Pinpoint the cell where the given text exists, returning its (x, y) midpoint coordinate. 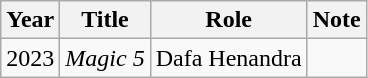
Note (336, 20)
Title (105, 20)
Year (30, 20)
Role (228, 20)
2023 (30, 58)
Magic 5 (105, 58)
Dafa Henandra (228, 58)
